Capture the cell that displays the provided text and extract its (X, Y) central coordinate. 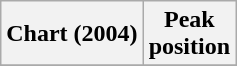
Chart (2004) (72, 34)
Peak position (189, 34)
